Provide the (X, Y) coordinate of the cell's center where the given text is located.  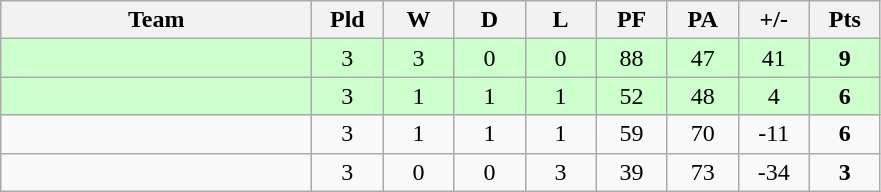
59 (632, 134)
70 (702, 134)
PF (632, 20)
-11 (774, 134)
9 (844, 58)
PA (702, 20)
-34 (774, 172)
73 (702, 172)
52 (632, 96)
39 (632, 172)
+/- (774, 20)
Team (156, 20)
D (490, 20)
41 (774, 58)
88 (632, 58)
4 (774, 96)
W (418, 20)
L (560, 20)
Pts (844, 20)
47 (702, 58)
48 (702, 96)
Pld (348, 20)
